From the cell containing the given text, extract its center point as [X, Y] coordinate. 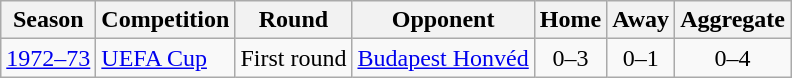
Home [570, 20]
Opponent [443, 20]
Season [48, 20]
Round [294, 20]
0–4 [733, 58]
0–3 [570, 58]
1972–73 [48, 58]
UEFA Cup [166, 58]
Competition [166, 20]
Aggregate [733, 20]
Away [641, 20]
First round [294, 58]
Budapest Honvéd [443, 58]
0–1 [641, 58]
